Capture the cell that displays the provided text and extract its [X, Y] central coordinate. 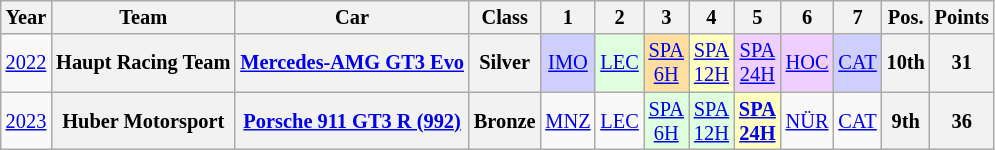
36 [962, 121]
31 [962, 63]
2023 [26, 121]
Porsche 911 GT3 R (992) [352, 121]
3 [666, 17]
IMO [568, 63]
5 [758, 17]
Points [962, 17]
1 [568, 17]
Pos. [906, 17]
9th [906, 121]
Bronze [505, 121]
NÜR [808, 121]
Year [26, 17]
Class [505, 17]
6 [808, 17]
Huber Motorsport [143, 121]
HOC [808, 63]
Silver [505, 63]
Team [143, 17]
7 [857, 17]
4 [712, 17]
Mercedes-AMG GT3 Evo [352, 63]
Haupt Racing Team [143, 63]
2022 [26, 63]
2 [619, 17]
MNZ [568, 121]
Car [352, 17]
10th [906, 63]
